Return the (x, y) coordinate for the center point of the cell that contains the specified text.  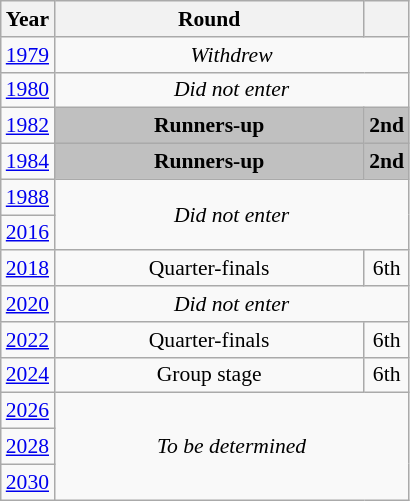
1980 (28, 90)
1982 (28, 126)
1984 (28, 162)
2028 (28, 447)
2020 (28, 304)
2018 (28, 269)
Round (209, 19)
Year (28, 19)
1979 (28, 55)
2016 (28, 233)
Group stage (209, 375)
1988 (28, 197)
Withdrew (232, 55)
2024 (28, 375)
2030 (28, 482)
2022 (28, 340)
To be determined (232, 446)
2026 (28, 411)
